Find where the given text appears and provide that cell's center as [X, Y] coordinate. 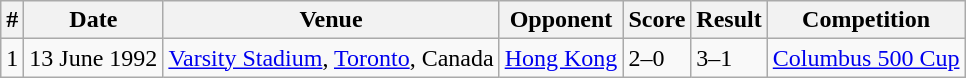
# [12, 20]
Competition [866, 20]
Result [729, 20]
Venue [331, 20]
13 June 1992 [94, 58]
Opponent [561, 20]
Date [94, 20]
1 [12, 58]
Score [657, 20]
2–0 [657, 58]
Columbus 500 Cup [866, 58]
Hong Kong [561, 58]
3–1 [729, 58]
Varsity Stadium, Toronto, Canada [331, 58]
